Detect which cell encompasses the target text, then output its [x, y] center coordinate. 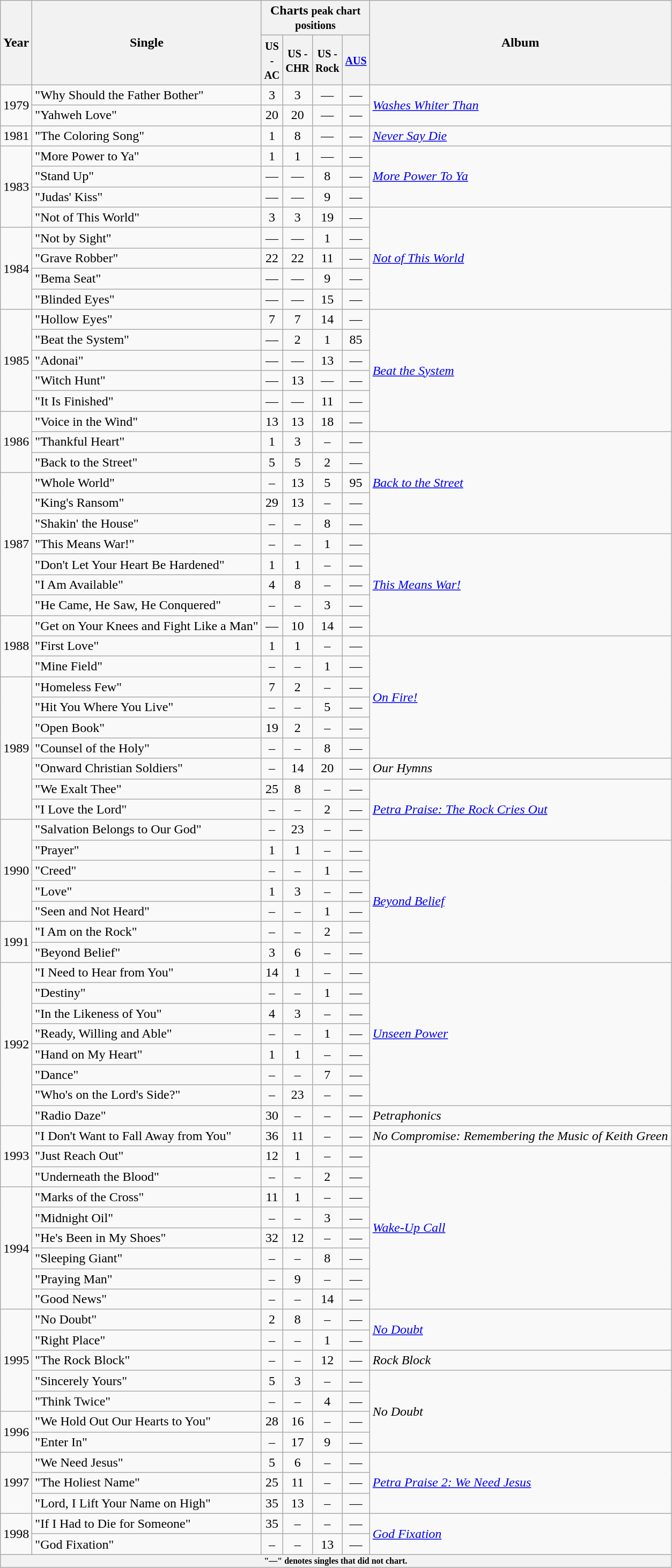
"Stand Up" [147, 176]
"Praying Man" [147, 1279]
30 [272, 1115]
1997 [16, 1483]
Year [16, 43]
"Love" [147, 891]
1994 [16, 1248]
"Right Place" [147, 1340]
"We Exalt Thee" [147, 789]
Petra Praise: The Rock Cries Out [520, 809]
"Sincerely Yours" [147, 1381]
1998 [16, 1534]
"Ready, Willing and Able" [147, 1034]
"Dance" [147, 1075]
"Voice in the Wind" [147, 421]
"Enter In" [147, 1442]
16 [298, 1422]
1996 [16, 1432]
Petra Praise 2: We Need Jesus [520, 1483]
18 [328, 421]
"We Need Jesus" [147, 1462]
"Open Book" [147, 728]
29 [272, 503]
1991 [16, 942]
95 [356, 483]
"Salvation Belongs to Our God" [147, 830]
"King's Ransom" [147, 503]
Charts peak chart positions [315, 18]
"I Need to Hear from You" [147, 973]
"Destiny" [147, 993]
"First Love" [147, 646]
1995 [16, 1360]
"I Am on the Rock" [147, 931]
10 [298, 626]
"Get on Your Knees and Fight Like a Man" [147, 626]
"Grave Robber" [147, 258]
1983 [16, 187]
"Judas' Kiss" [147, 197]
"Witch Hunt" [147, 381]
1987 [16, 544]
This Means War! [520, 585]
"If I Had to Die for Someone" [147, 1523]
"This Means War!" [147, 544]
Wake-Up Call [520, 1227]
Rock Block [520, 1360]
"Thankful Heart" [147, 442]
1979 [16, 105]
"Creed" [147, 870]
"Radio Daze" [147, 1115]
"He Came, He Saw, He Conquered" [147, 605]
"Bema Seat" [147, 278]
"It Is Finished" [147, 401]
"Marks of the Cross" [147, 1197]
"Not of This World" [147, 217]
28 [272, 1422]
US - Rock [328, 60]
"Prayer" [147, 850]
No Compromise: Remembering the Music of Keith Green [520, 1136]
"Seen and Not Heard" [147, 911]
"Good News" [147, 1299]
Beat the System [520, 371]
"Hollow Eyes" [147, 320]
AUS [356, 60]
"I Don't Want to Fall Away from You" [147, 1136]
"Midnight Oil" [147, 1217]
"Back to the Street" [147, 462]
Never Say Die [520, 136]
On Fire! [520, 697]
"Lord, I Lift Your Name on High" [147, 1503]
Back to the Street [520, 483]
US - CHR [298, 60]
1993 [16, 1156]
1981 [16, 136]
"Adonai" [147, 360]
15 [328, 299]
"—" denotes singles that did not chart. [336, 1560]
"Yahweh Love" [147, 115]
Petraphonics [520, 1115]
Not of This World [520, 258]
US - AC [272, 60]
"Counsel of the Holy" [147, 748]
"I Am Available" [147, 585]
"Blinded Eyes" [147, 299]
"Hit You Where You Live" [147, 707]
"God Fixation" [147, 1544]
"Underneath the Blood" [147, 1177]
"Whole World" [147, 483]
"Sleeping Giant" [147, 1258]
"He's Been in My Shoes" [147, 1238]
32 [272, 1238]
85 [356, 340]
Our Hymns [520, 768]
"Not by Sight" [147, 238]
1988 [16, 646]
"The Coloring Song" [147, 136]
Unseen Power [520, 1034]
1990 [16, 870]
"Why Should the Father Bother" [147, 95]
"Don't Let Your Heart Be Hardened" [147, 564]
"Homeless Few" [147, 687]
More Power To Ya [520, 176]
"Hand on My Heart" [147, 1054]
"Mine Field" [147, 667]
1984 [16, 268]
Album [520, 43]
"Just Reach Out" [147, 1156]
1986 [16, 442]
Single [147, 43]
"We Hold Out Our Hearts to You" [147, 1422]
1985 [16, 360]
"Shakin' the House" [147, 523]
"The Rock Block" [147, 1360]
"Onward Christian Soldiers" [147, 768]
"Beyond Belief" [147, 952]
"In the Likeness of You" [147, 1014]
"Beat the System" [147, 340]
17 [298, 1442]
36 [272, 1136]
"Think Twice" [147, 1401]
1989 [16, 748]
Washes Whiter Than [520, 105]
"No Doubt" [147, 1320]
"Who's on the Lord's Side?" [147, 1095]
Beyond Belief [520, 901]
"More Power to Ya" [147, 156]
"The Holiest Name" [147, 1483]
"I Love the Lord" [147, 809]
God Fixation [520, 1534]
1992 [16, 1044]
